Scan for the cell matching the given text and deliver its (X, Y) coordinate at center. 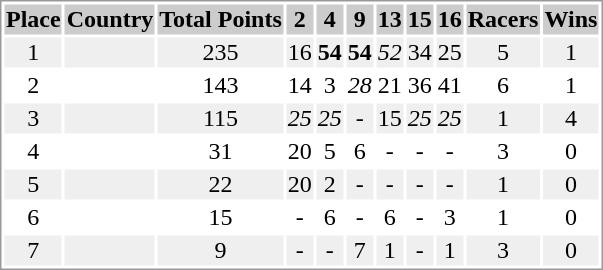
13 (390, 19)
Place (33, 19)
31 (220, 151)
Total Points (220, 19)
Wins (571, 19)
41 (450, 85)
28 (360, 85)
Country (110, 19)
14 (300, 85)
22 (220, 185)
143 (220, 85)
Racers (503, 19)
115 (220, 119)
235 (220, 53)
36 (420, 85)
21 (390, 85)
52 (390, 53)
34 (420, 53)
